Identify which cell holds the provided text, then report its (X, Y) central coordinate. 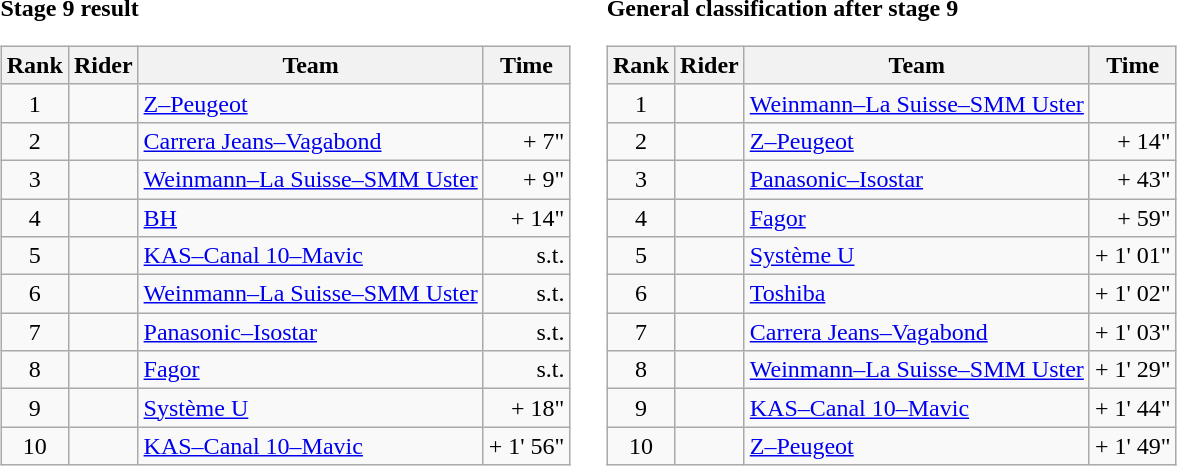
+ 1' 02" (1132, 294)
+ 1' 03" (1132, 332)
Toshiba (916, 294)
+ 1' 29" (1132, 370)
+ 1' 49" (1132, 446)
+ 59" (1132, 217)
+ 1' 56" (526, 446)
BH (310, 217)
+ 43" (1132, 179)
+ 9" (526, 179)
+ 1' 01" (1132, 256)
+ 18" (526, 408)
+ 7" (526, 141)
+ 1' 44" (1132, 408)
